Determine the (x, y) coordinate at the center of the cell enclosing the given text.  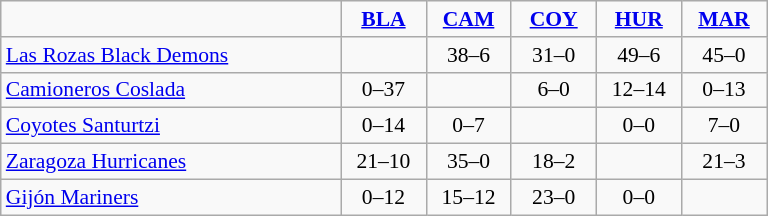
0–14 (384, 126)
7–0 (724, 126)
0–7 (468, 126)
21–10 (384, 162)
15–12 (468, 197)
18–2 (554, 162)
12–14 (638, 90)
Camioneros Coslada (171, 90)
0–37 (384, 90)
Coyotes Santurtzi (171, 126)
31–0 (554, 55)
21–3 (724, 162)
38–6 (468, 55)
49–6 (638, 55)
45–0 (724, 55)
Gijón Mariners (171, 197)
Zaragoza Hurricanes (171, 162)
6–0 (554, 90)
23–0 (554, 197)
35–0 (468, 162)
HUR (638, 19)
BLA (384, 19)
COY (554, 19)
0–12 (384, 197)
MAR (724, 19)
CAM (468, 19)
0–13 (724, 90)
Las Rozas Black Demons (171, 55)
